Scan for the cell matching the given text and deliver its [X, Y] coordinate at center. 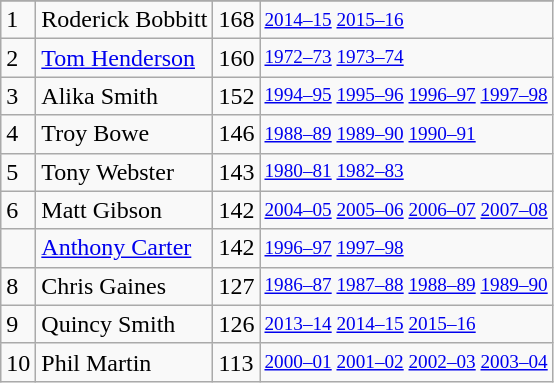
Matt Gibson [124, 210]
Tony Webster [124, 172]
Alika Smith [124, 96]
10 [18, 362]
1986–87 1987–88 1988–89 1989–90 [406, 286]
Roderick Bobbitt [124, 20]
160 [236, 58]
127 [236, 286]
Phil Martin [124, 362]
Anthony Carter [124, 248]
4 [18, 134]
3 [18, 96]
152 [236, 96]
2014–15 2015–16 [406, 20]
113 [236, 362]
1996–97 1997–98 [406, 248]
9 [18, 324]
2004–05 2005–06 2006–07 2007–08 [406, 210]
2000–01 2001–02 2002–03 2003–04 [406, 362]
168 [236, 20]
143 [236, 172]
146 [236, 134]
Tom Henderson [124, 58]
2013–14 2014–15 2015–16 [406, 324]
126 [236, 324]
1 [18, 20]
1980–81 1982–83 [406, 172]
5 [18, 172]
Troy Bowe [124, 134]
8 [18, 286]
6 [18, 210]
1988–89 1989–90 1990–91 [406, 134]
1972–73 1973–74 [406, 58]
2 [18, 58]
Quincy Smith [124, 324]
Chris Gaines [124, 286]
1994–95 1995–96 1996–97 1997–98 [406, 96]
